Return the [X, Y] coordinate for the center point of the cell that contains the specified text.  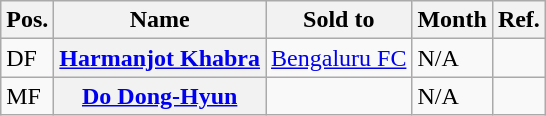
Do Dong-Hyun [160, 96]
Month [452, 20]
Ref. [518, 20]
Sold to [339, 20]
Bengaluru FC [339, 58]
MF [28, 96]
Pos. [28, 20]
Harmanjot Khabra [160, 58]
DF [28, 58]
Name [160, 20]
